Output the (x, y) coordinate of the center of the cell containing the given text.  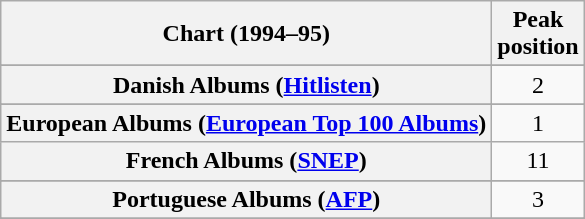
11 (538, 161)
Portuguese Albums (AFP) (246, 199)
European Albums (European Top 100 Albums) (246, 123)
Peak position (538, 34)
2 (538, 85)
1 (538, 123)
French Albums (SNEP) (246, 161)
3 (538, 199)
Chart (1994–95) (246, 34)
Danish Albums (Hitlisten) (246, 85)
